Locate the cell with the specified text and output its (x, y) center coordinate. 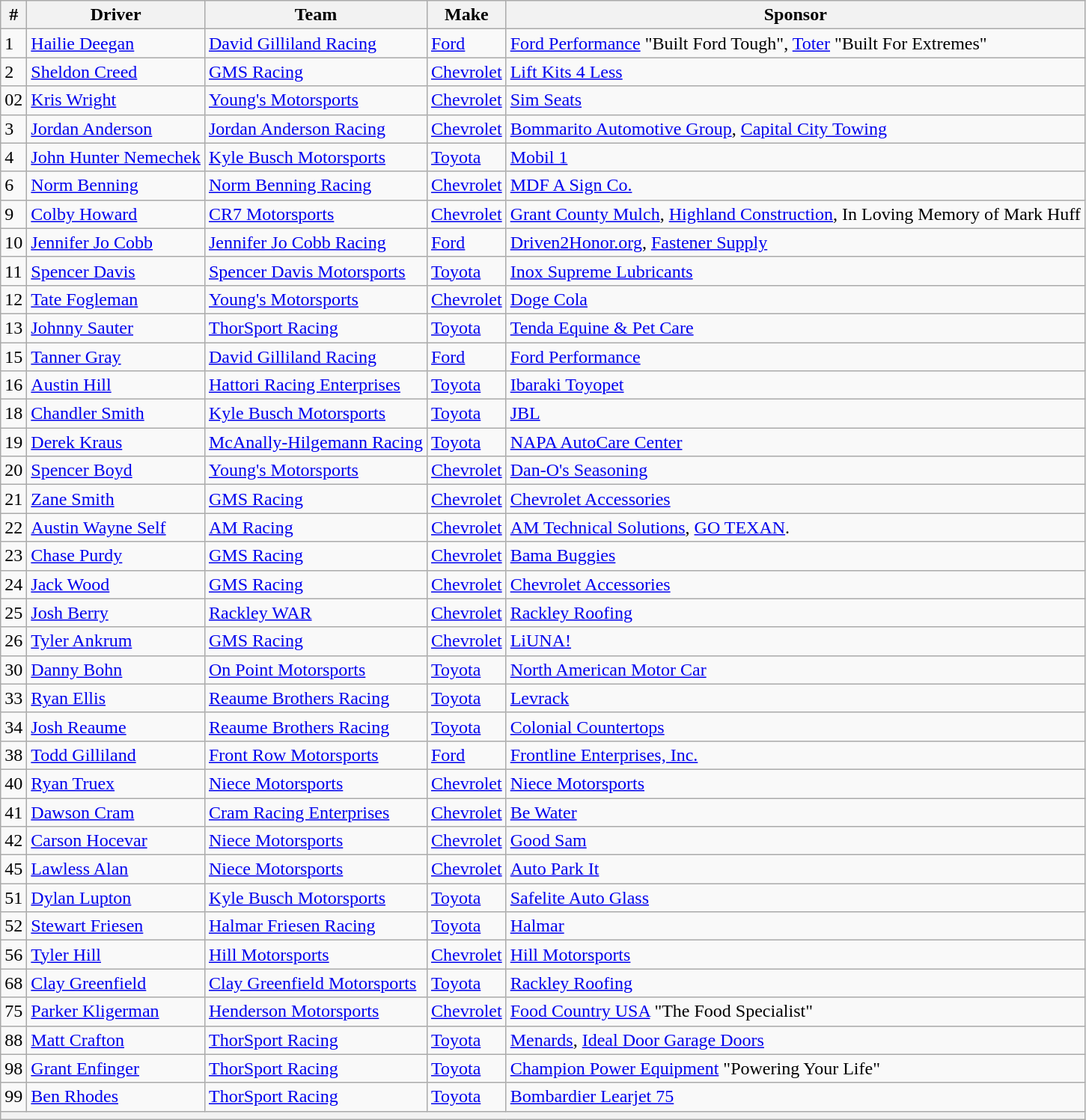
John Hunter Nemechek (116, 157)
02 (13, 100)
1 (13, 43)
Tate Fogleman (116, 299)
Colonial Countertops (795, 726)
Food Country USA "The Food Specialist" (795, 1012)
On Point Motorsports (316, 670)
# (13, 15)
Chandler Smith (116, 414)
Menards, Ideal Door Garage Doors (795, 1040)
Driver (116, 15)
Ford Performance (795, 357)
52 (13, 926)
41 (13, 812)
AM Technical Solutions, GO TEXAN. (795, 527)
21 (13, 499)
MDF A Sign Co. (795, 186)
Parker Kligerman (116, 1012)
Ben Rhodes (116, 1097)
16 (13, 385)
Hailie Deegan (116, 43)
75 (13, 1012)
Halmar (795, 926)
Spencer Boyd (116, 471)
Hattori Racing Enterprises (316, 385)
Bama Buggies (795, 556)
Tanner Gray (116, 357)
Tyler Hill (116, 955)
Todd Gilliland (116, 755)
Sim Seats (795, 100)
Tyler Ankrum (116, 641)
Sponsor (795, 15)
98 (13, 1068)
Derek Kraus (116, 442)
CR7 Motorsports (316, 214)
Ford Performance "Built Ford Tough", Toter "Built For Extremes" (795, 43)
Carson Hocevar (116, 841)
Rackley WAR (316, 613)
Danny Bohn (116, 670)
Ibaraki Toyopet (795, 385)
Frontline Enterprises, Inc. (795, 755)
12 (13, 299)
42 (13, 841)
11 (13, 271)
Colby Howard (116, 214)
33 (13, 698)
AM Racing (316, 527)
51 (13, 898)
McAnally-Hilgemann Racing (316, 442)
Ryan Truex (116, 783)
Driven2Honor.org, Fastener Supply (795, 242)
30 (13, 670)
9 (13, 214)
Henderson Motorsports (316, 1012)
Bommarito Automotive Group, Capital City Towing (795, 129)
Lawless Alan (116, 869)
Doge Cola (795, 299)
Spencer Davis Motorsports (316, 271)
18 (13, 414)
Dylan Lupton (116, 898)
Good Sam (795, 841)
Inox Supreme Lubricants (795, 271)
6 (13, 186)
Levrack (795, 698)
North American Motor Car (795, 670)
Jennifer Jo Cobb Racing (316, 242)
25 (13, 613)
Bombardier Learjet 75 (795, 1097)
Halmar Friesen Racing (316, 926)
68 (13, 983)
34 (13, 726)
Chase Purdy (116, 556)
56 (13, 955)
JBL (795, 414)
Dawson Cram (116, 812)
LiUNA! (795, 641)
NAPA AutoCare Center (795, 442)
Cram Racing Enterprises (316, 812)
Champion Power Equipment "Powering Your Life" (795, 1068)
Jordan Anderson (116, 129)
13 (13, 328)
20 (13, 471)
26 (13, 641)
Mobil 1 (795, 157)
40 (13, 783)
Jennifer Jo Cobb (116, 242)
Ryan Ellis (116, 698)
Johnny Sauter (116, 328)
19 (13, 442)
Team (316, 15)
Josh Reaume (116, 726)
Safelite Auto Glass (795, 898)
24 (13, 584)
Austin Hill (116, 385)
45 (13, 869)
Norm Benning (116, 186)
2 (13, 72)
Zane Smith (116, 499)
22 (13, 527)
Matt Crafton (116, 1040)
Clay Greenfield (116, 983)
Sheldon Creed (116, 72)
Norm Benning Racing (316, 186)
38 (13, 755)
Grant Enfinger (116, 1068)
Make (466, 15)
Auto Park It (795, 869)
Kris Wright (116, 100)
Grant County Mulch, Highland Construction, In Loving Memory of Mark Huff (795, 214)
Austin Wayne Self (116, 527)
Be Water (795, 812)
Stewart Friesen (116, 926)
Dan-O's Seasoning (795, 471)
23 (13, 556)
Tenda Equine & Pet Care (795, 328)
15 (13, 357)
Spencer Davis (116, 271)
88 (13, 1040)
10 (13, 242)
4 (13, 157)
Clay Greenfield Motorsports (316, 983)
Josh Berry (116, 613)
Lift Kits 4 Less (795, 72)
Jordan Anderson Racing (316, 129)
99 (13, 1097)
Jack Wood (116, 584)
Front Row Motorsports (316, 755)
3 (13, 129)
